Output the [x, y] coordinate of the center of the cell containing the given text.  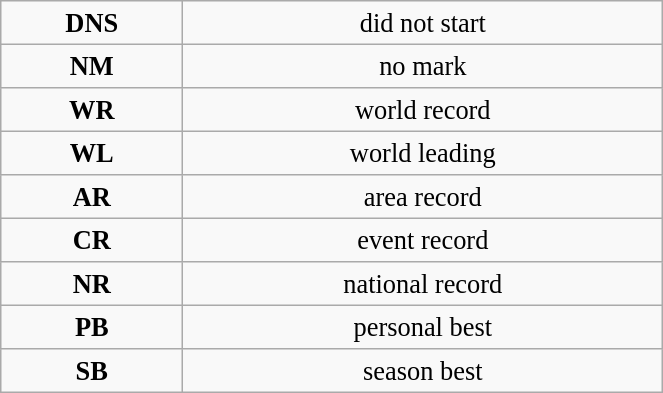
world record [423, 109]
no mark [423, 66]
did not start [423, 22]
AR [92, 197]
NR [92, 284]
NM [92, 66]
SB [92, 371]
WL [92, 153]
national record [423, 284]
personal best [423, 327]
DNS [92, 22]
CR [92, 240]
world leading [423, 153]
event record [423, 240]
WR [92, 109]
area record [423, 197]
PB [92, 327]
season best [423, 371]
